Provide the [X, Y] coordinate of the cell's center where the given text is located.  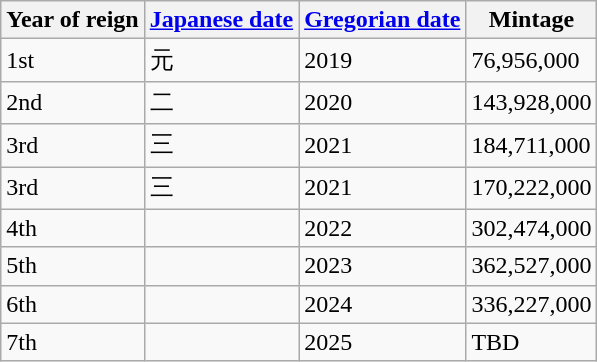
二 [221, 102]
Gregorian date [382, 20]
2019 [382, 60]
170,222,000 [532, 188]
2023 [382, 266]
76,956,000 [532, 60]
2020 [382, 102]
Japanese date [221, 20]
2nd [72, 102]
5th [72, 266]
Year of reign [72, 20]
Mintage [532, 20]
元 [221, 60]
6th [72, 304]
2022 [382, 228]
2024 [382, 304]
184,711,000 [532, 146]
143,928,000 [532, 102]
2025 [382, 342]
302,474,000 [532, 228]
4th [72, 228]
1st [72, 60]
362,527,000 [532, 266]
TBD [532, 342]
336,227,000 [532, 304]
7th [72, 342]
